Return the [x, y] coordinate for the center point of the cell that contains the specified text.  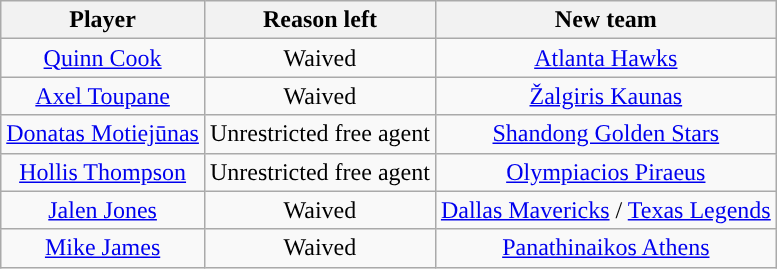
Dallas Mavericks / Texas Legends [606, 210]
Jalen Jones [103, 210]
Donatas Motiejūnas [103, 134]
Shandong Golden Stars [606, 134]
Axel Toupane [103, 96]
Žalgiris Kaunas [606, 96]
Olympiacios Piraeus [606, 172]
Player [103, 20]
Hollis Thompson [103, 172]
Reason left [320, 20]
Panathinaikos Athens [606, 248]
Mike James [103, 248]
Quinn Cook [103, 58]
New team [606, 20]
Atlanta Hawks [606, 58]
